Capture the cell that displays the provided text and extract its (x, y) central coordinate. 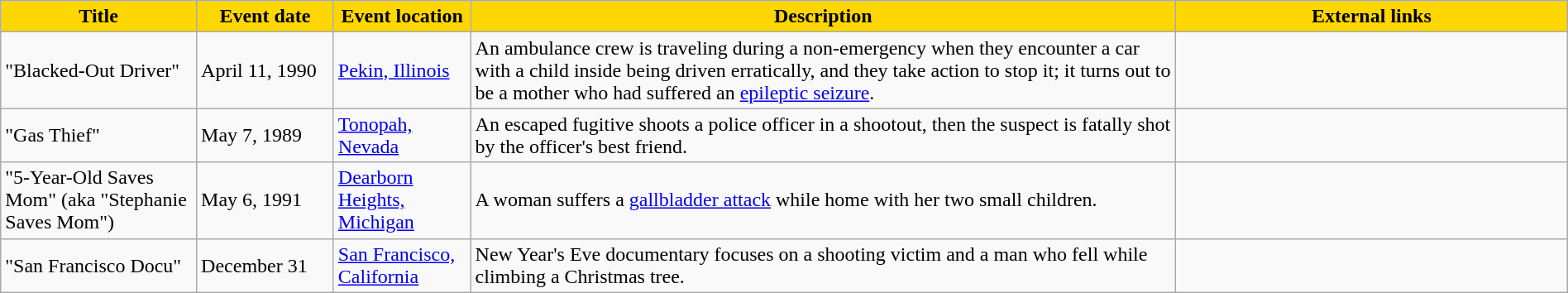
"San Francisco Docu" (99, 265)
"5-Year-Old Saves Mom" (aka "Stephanie Saves Mom") (99, 200)
A woman suffers a gallbladder attack while home with her two small children. (824, 200)
May 7, 1989 (265, 136)
May 6, 1991 (265, 200)
Description (824, 17)
Event location (402, 17)
"Blacked-Out Driver" (99, 70)
Tonopah, Nevada (402, 136)
External links (1372, 17)
"Gas Thief" (99, 136)
Title (99, 17)
San Francisco, California (402, 265)
December 31 (265, 265)
New Year's Eve documentary focuses on a shooting victim and a man who fell while climbing a Christmas tree. (824, 265)
An escaped fugitive shoots a police officer in a shootout, then the suspect is fatally shot by the officer's best friend. (824, 136)
Pekin, Illinois (402, 70)
Dearborn Heights, Michigan (402, 200)
April 11, 1990 (265, 70)
Event date (265, 17)
